Determine the (x, y) coordinate at the center of the cell enclosing the given text.  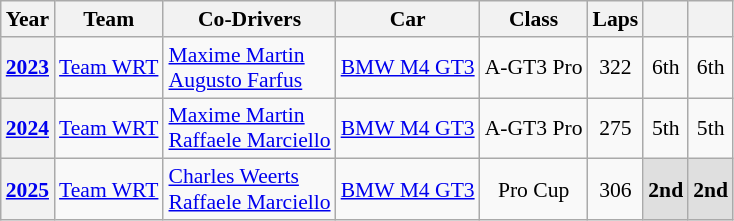
2025 (28, 190)
Car (408, 19)
Pro Cup (534, 190)
Class (534, 19)
2024 (28, 128)
275 (616, 128)
Charles Weerts Raffaele Marciello (249, 190)
Maxime Martin Raffaele Marciello (249, 128)
2023 (28, 68)
Year (28, 19)
Laps (616, 19)
306 (616, 190)
Co-Drivers (249, 19)
Team (108, 19)
322 (616, 68)
Maxime Martin Augusto Farfus (249, 68)
